Extract the [X, Y] coordinate from the center of the cell holding the provided text.  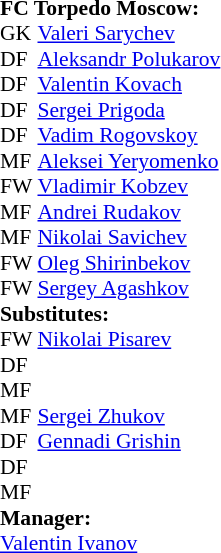
Valentin Kovach [130, 85]
Nikolai Pisarev [130, 339]
GK [19, 33]
Aleksandr Polukarov [130, 59]
Andrei Rudakov [130, 212]
Sergey Agashkov [130, 289]
Gennadi Grishin [130, 441]
Valeri Sarychev [130, 33]
Sergei Prigoda [130, 110]
Nikolai Savichev [130, 237]
Substitutes: [110, 314]
Vadim Rogovskoy [130, 135]
Sergei Zhukov [130, 416]
Oleg Shirinbekov [130, 263]
Aleksei Yeryomenko [130, 161]
Vladimir Kobzev [130, 187]
Manager: [110, 518]
